Scan for the cell matching the given text and deliver its [x, y] coordinate at center. 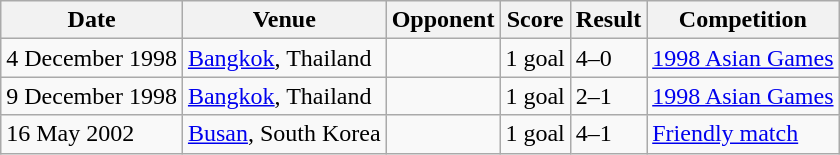
Result [608, 20]
4 December 1998 [92, 58]
Opponent [443, 20]
4–1 [608, 134]
16 May 2002 [92, 134]
Date [92, 20]
4–0 [608, 58]
9 December 1998 [92, 96]
Friendly match [743, 134]
Score [535, 20]
2–1 [608, 96]
Competition [743, 20]
Venue [284, 20]
Busan, South Korea [284, 134]
